For the text-containing cell, return its midpoint in (X, Y) coordinate format. 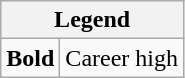
Career high (122, 58)
Legend (92, 20)
Bold (30, 58)
